Capture the cell that displays the provided text and extract its (x, y) central coordinate. 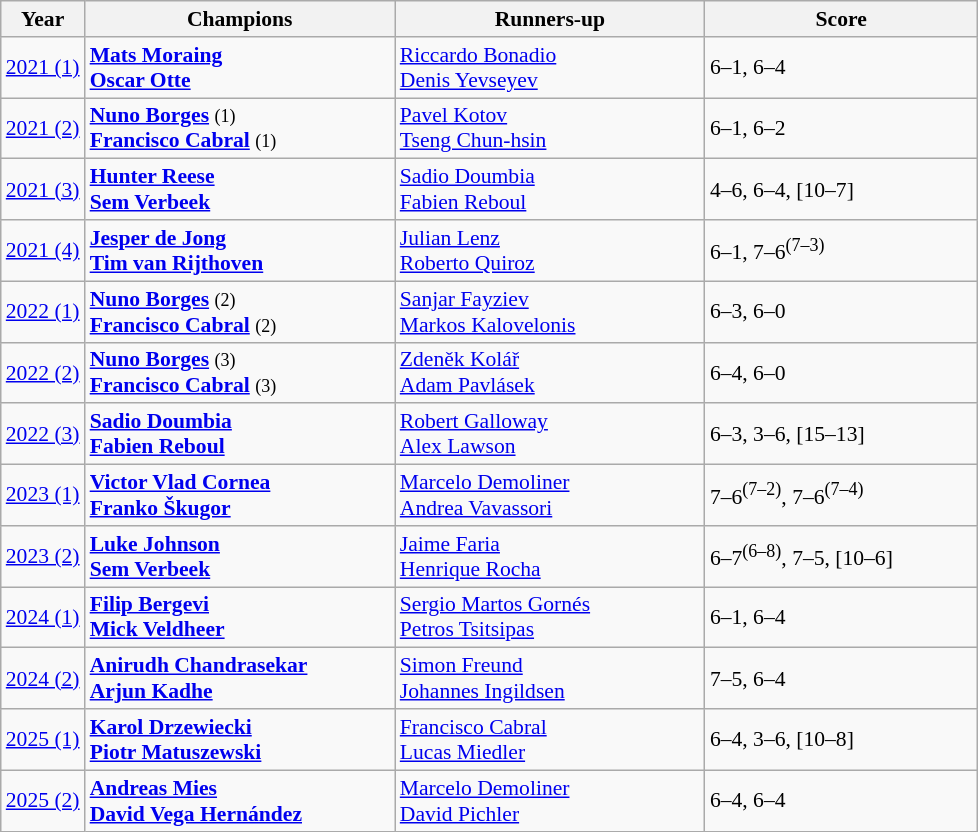
Jesper de Jong Tim van Rijthoven (240, 250)
Year (43, 19)
Sanjar Fayziev Markos Kalovelonis (550, 312)
4–6, 6–4, [10–7] (842, 190)
Champions (240, 19)
2021 (3) (43, 190)
2021 (1) (43, 68)
Luke Johnson Sem Verbeek (240, 556)
Runners-up (550, 19)
Score (842, 19)
Jaime Faria Henrique Rocha (550, 556)
2025 (1) (43, 740)
7–6(7–2), 7–6(7–4) (842, 496)
Hunter Reese Sem Verbeek (240, 190)
Sergio Martos Gornés Petros Tsitsipas (550, 618)
Nuno Borges (3) Francisco Cabral (3) (240, 372)
2023 (2) (43, 556)
6–4, 3–6, [10–8] (842, 740)
Victor Vlad Cornea Franko Škugor (240, 496)
6–4, 6–0 (842, 372)
2022 (3) (43, 434)
Marcelo Demoliner Andrea Vavassori (550, 496)
6–3, 3–6, [15–13] (842, 434)
Riccardo Bonadio Denis Yevseyev (550, 68)
Robert Galloway Alex Lawson (550, 434)
Nuno Borges (2) Francisco Cabral (2) (240, 312)
2024 (1) (43, 618)
Filip Bergevi Mick Veldheer (240, 618)
Nuno Borges (1) Francisco Cabral (1) (240, 128)
Julian Lenz Roberto Quiroz (550, 250)
2022 (2) (43, 372)
2024 (2) (43, 678)
Marcelo Demoliner David Pichler (550, 800)
Anirudh Chandrasekar Arjun Kadhe (240, 678)
2021 (4) (43, 250)
Andreas Mies David Vega Hernández (240, 800)
6–1, 7–6(7–3) (842, 250)
2022 (1) (43, 312)
2025 (2) (43, 800)
Karol Drzewiecki Piotr Matuszewski (240, 740)
6–4, 6–4 (842, 800)
2021 (2) (43, 128)
Mats Moraing Oscar Otte (240, 68)
2023 (1) (43, 496)
6–1, 6–2 (842, 128)
Simon Freund Johannes Ingildsen (550, 678)
7–5, 6–4 (842, 678)
Francisco Cabral Lucas Miedler (550, 740)
6–3, 6–0 (842, 312)
Pavel Kotov Tseng Chun-hsin (550, 128)
6–7(6–8), 7–5, [10–6] (842, 556)
Zdeněk Kolář Adam Pavlásek (550, 372)
